Find where the given text appears and provide that cell's center as [X, Y] coordinate. 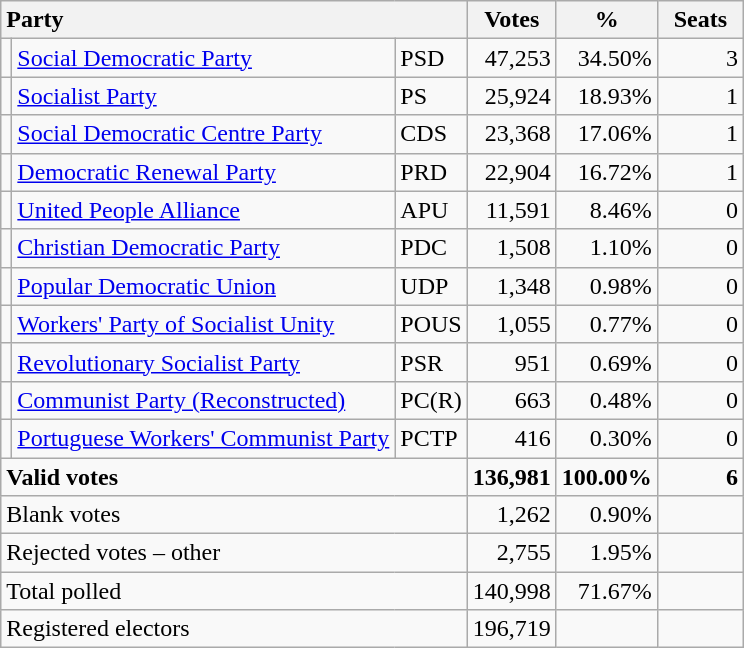
Seats [700, 20]
6 [700, 477]
0.90% [606, 515]
Votes [512, 20]
1,508 [512, 248]
1.10% [606, 248]
1.95% [606, 553]
Workers' Party of Socialist Unity [204, 324]
0.98% [606, 286]
Democratic Renewal Party [204, 172]
POUS [431, 324]
PCTP [431, 438]
140,998 [512, 591]
Total polled [234, 591]
0.48% [606, 400]
Popular Democratic Union [204, 286]
% [606, 20]
Revolutionary Socialist Party [204, 362]
1,262 [512, 515]
APU [431, 210]
Registered electors [234, 629]
Christian Democratic Party [204, 248]
196,719 [512, 629]
2,755 [512, 553]
Blank votes [234, 515]
1,348 [512, 286]
Party [234, 20]
47,253 [512, 58]
3 [700, 58]
136,981 [512, 477]
Portuguese Workers' Communist Party [204, 438]
PDC [431, 248]
Socialist Party [204, 96]
0.69% [606, 362]
Rejected votes – other [234, 553]
0.30% [606, 438]
18.93% [606, 96]
United People Alliance [204, 210]
Valid votes [234, 477]
11,591 [512, 210]
1,055 [512, 324]
416 [512, 438]
Social Democratic Party [204, 58]
34.50% [606, 58]
PC(R) [431, 400]
663 [512, 400]
8.46% [606, 210]
CDS [431, 134]
71.67% [606, 591]
Communist Party (Reconstructed) [204, 400]
UDP [431, 286]
PS [431, 96]
100.00% [606, 477]
23,368 [512, 134]
0.77% [606, 324]
16.72% [606, 172]
PRD [431, 172]
17.06% [606, 134]
25,924 [512, 96]
PSR [431, 362]
PSD [431, 58]
22,904 [512, 172]
951 [512, 362]
Social Democratic Centre Party [204, 134]
